Provide the [x, y] coordinate of the cell's center where the given text is located.  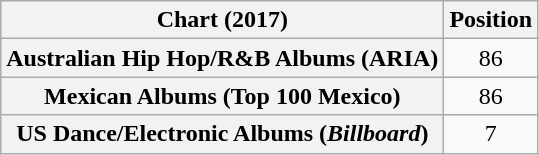
7 [491, 134]
Australian Hip Hop/R&B Albums (ARIA) [222, 58]
Mexican Albums (Top 100 Mexico) [222, 96]
Chart (2017) [222, 20]
Position [491, 20]
US Dance/Electronic Albums (Billboard) [222, 134]
